Extract the [X, Y] coordinate from the center of the cell holding the provided text.  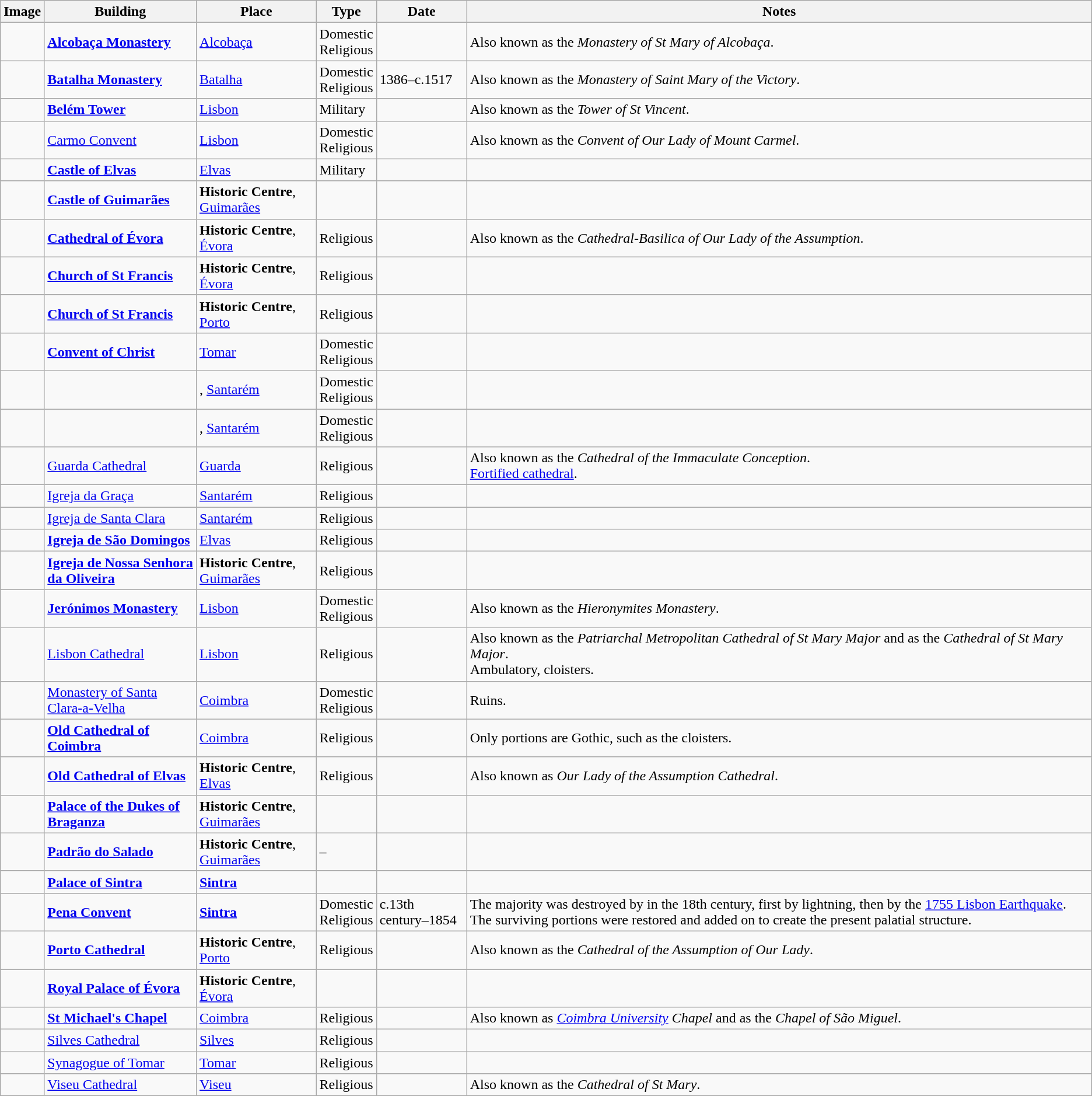
Only portions are Gothic, such as the cloisters. [779, 738]
Also known as the Cathedral of the Assumption of Our Lady. [779, 950]
Lisbon Cathedral [120, 654]
Castle of Elvas [120, 170]
Porto Cathedral [120, 950]
Monastery of Santa Clara-a-Velha [120, 700]
Synagogue of Tomar [120, 1063]
Also known as Coimbra University Chapel and as the Chapel of São Miguel. [779, 1018]
Old Cathedral of Elvas [120, 776]
Pena Convent [120, 912]
Also known as the Monastery of St Mary of Alcobaça. [779, 42]
Ruins. [779, 700]
Igreja de São Domingos [120, 540]
Convent of Christ [120, 351]
Place [257, 12]
Carmo Convent [120, 140]
Batalha Monastery [120, 79]
Silves [257, 1041]
Guarda [257, 466]
Also known as Our Lady of the Assumption Cathedral. [779, 776]
Also known as the Cathedral of St Mary. [779, 1085]
Viseu [257, 1085]
Also known as the Cathedral-Basilica of Our Lady of the Assumption. [779, 238]
Building [120, 12]
Guarda Cathedral [120, 466]
Igreja de Nossa Senhora da Oliveira [120, 571]
St Michael's Chapel [120, 1018]
Notes [779, 12]
Palace of Sintra [120, 882]
Igreja de Santa Clara [120, 518]
Historic Centre, Elvas [257, 776]
Padrão do Salado [120, 852]
Type [346, 12]
1386–c.1517 [421, 79]
Silves Cathedral [120, 1041]
Cathedral of Évora [120, 238]
c.13th century–1854 [421, 912]
Also known as the Hieronymites Monastery. [779, 608]
Also known as the Monastery of Saint Mary of the Victory. [779, 79]
Viseu Cathedral [120, 1085]
Castle of Guimarães [120, 200]
Also known as the Cathedral of the Immaculate Conception.Fortified cathedral. [779, 466]
Belém Tower [120, 110]
Alcobaça [257, 42]
Igreja da Graça [120, 496]
Alcobaça Monastery [120, 42]
Image [22, 12]
Palace of the Dukes of Braganza [120, 814]
Royal Palace of Évora [120, 987]
Old Cathedral of Coimbra [120, 738]
Also known as the Tower of St Vincent. [779, 110]
Date [421, 12]
Also known as the Patriarchal Metropolitan Cathedral of St Mary Major and as the Cathedral of St Mary Major.Ambulatory, cloisters. [779, 654]
Jerónimos Monastery [120, 608]
Also known as the Convent of Our Lady of Mount Carmel. [779, 140]
– [346, 852]
Batalha [257, 79]
